Provide the (X, Y) coordinate of the cell's center where the given text is located.  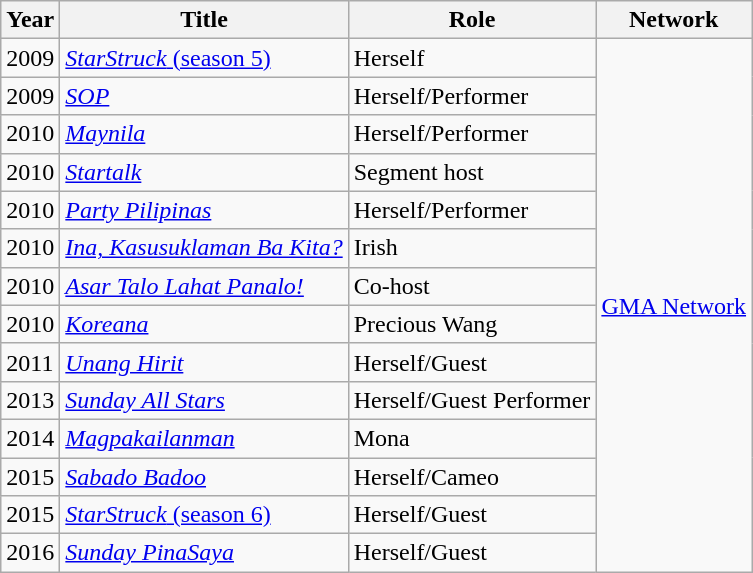
SOP (204, 96)
2013 (30, 400)
Asar Talo Lahat Panalo! (204, 286)
Year (30, 20)
Co-host (472, 286)
Herself/Cameo (472, 477)
StarStruck (season 5) (204, 58)
Sunday PinaSaya (204, 553)
Ina, Kasusuklaman Ba Kita? (204, 248)
Irish (472, 248)
2016 (30, 553)
Herself/Guest Performer (472, 400)
2011 (30, 362)
Sunday All Stars (204, 400)
Sabado Badoo (204, 477)
GMA Network (674, 306)
Segment host (472, 172)
Magpakailanman (204, 438)
Startalk (204, 172)
Herself (472, 58)
Network (674, 20)
Koreana (204, 324)
Title (204, 20)
Precious Wang (472, 324)
Unang Hirit (204, 362)
Maynila (204, 134)
2014 (30, 438)
Mona (472, 438)
Role (472, 20)
StarStruck (season 6) (204, 515)
Party Pilipinas (204, 210)
